Output the [X, Y] coordinate of the center of the cell containing the given text.  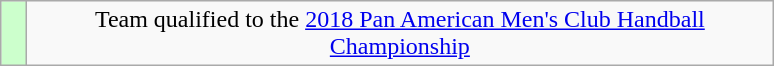
Team qualified to the 2018 Pan American Men's Club Handball Championship [400, 34]
